Find where the given text appears and provide that cell's center as [x, y] coordinate. 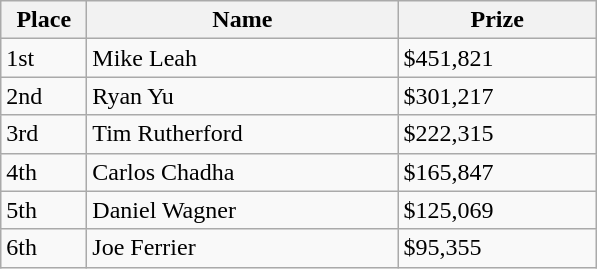
Prize [498, 20]
$95,355 [498, 248]
Tim Rutherford [242, 134]
2nd [44, 96]
Ryan Yu [242, 96]
$451,821 [498, 58]
$222,315 [498, 134]
6th [44, 248]
Place [44, 20]
Name [242, 20]
5th [44, 210]
3rd [44, 134]
Carlos Chadha [242, 172]
$301,217 [498, 96]
$125,069 [498, 210]
Mike Leah [242, 58]
$165,847 [498, 172]
1st [44, 58]
4th [44, 172]
Daniel Wagner [242, 210]
Joe Ferrier [242, 248]
